Find where the given text appears and provide that cell's center as (x, y) coordinate. 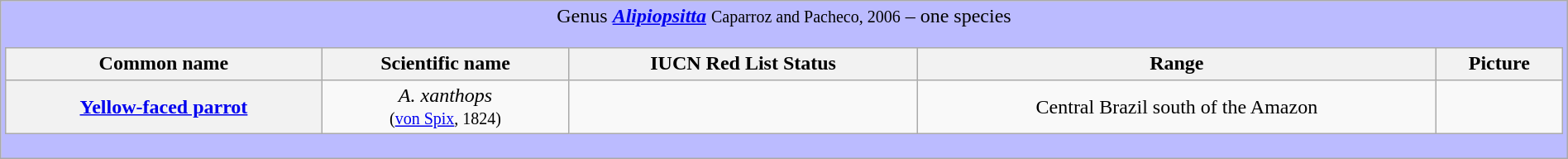
A. xanthops (von Spix, 1824) (445, 106)
Picture (1499, 64)
Yellow-faced parrot (164, 106)
Central Brazil south of the Amazon (1177, 106)
Common name (164, 64)
IUCN Red List Status (743, 64)
Range (1177, 64)
Scientific name (445, 64)
